Detect which cell encompasses the target text, then output its (X, Y) center coordinate. 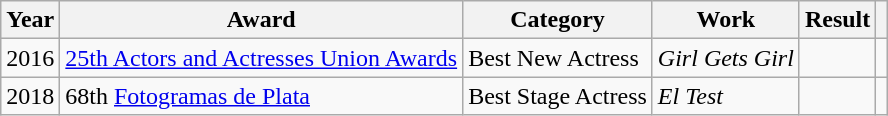
2016 (30, 58)
Best New Actress (558, 58)
Category (558, 20)
Award (262, 20)
Year (30, 20)
Girl Gets Girl (726, 58)
68th Fotogramas de Plata (262, 96)
El Test (726, 96)
Work (726, 20)
Result (837, 20)
2018 (30, 96)
25th Actors and Actresses Union Awards (262, 58)
Best Stage Actress (558, 96)
